Pinpoint the cell where the given text exists, returning its (X, Y) midpoint coordinate. 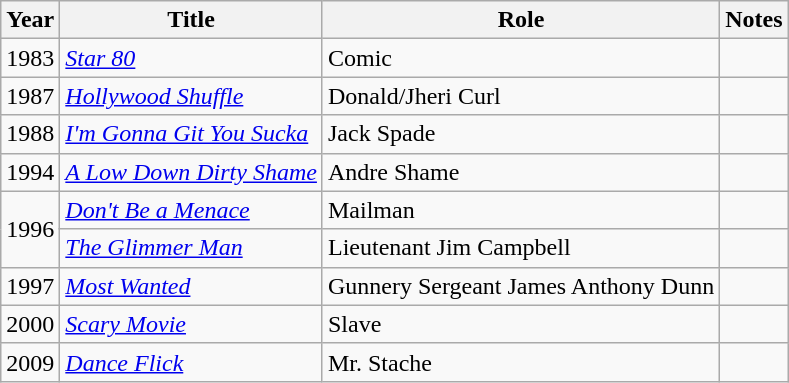
Gunnery Sergeant James Anthony Dunn (520, 286)
1983 (30, 58)
1987 (30, 96)
Mr. Stache (520, 362)
1988 (30, 134)
Lieutenant Jim Campbell (520, 248)
Scary Movie (192, 324)
Star 80 (192, 58)
Notes (754, 20)
I'm Gonna Git You Sucka (192, 134)
A Low Down Dirty Shame (192, 172)
Mailman (520, 210)
Title (192, 20)
Jack Spade (520, 134)
Slave (520, 324)
Don't Be a Menace (192, 210)
1997 (30, 286)
1996 (30, 229)
Hollywood Shuffle (192, 96)
Most Wanted (192, 286)
The Glimmer Man (192, 248)
Andre Shame (520, 172)
2009 (30, 362)
Role (520, 20)
Donald/Jheri Curl (520, 96)
Dance Flick (192, 362)
2000 (30, 324)
1994 (30, 172)
Year (30, 20)
Comic (520, 58)
